Return [x, y] of the center of cell containing provided text 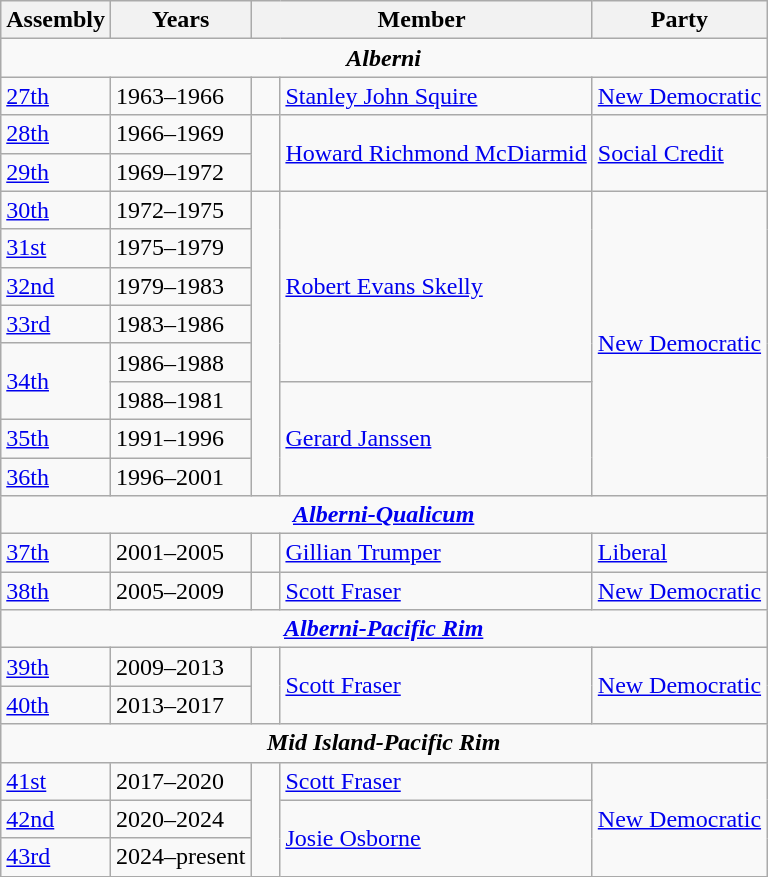
37th [56, 553]
Mid Island-Pacific Rim [384, 743]
Liberal [679, 553]
Member [422, 20]
2013–2017 [180, 705]
36th [56, 477]
2009–2013 [180, 667]
28th [56, 134]
Josie Osborne [436, 838]
1996–2001 [180, 477]
2024–present [180, 857]
Robert Evans Skelly [436, 286]
43rd [56, 857]
1972–1975 [180, 210]
1975–1979 [180, 248]
34th [56, 381]
1966–1969 [180, 134]
2020–2024 [180, 819]
2001–2005 [180, 553]
40th [56, 705]
1969–1972 [180, 172]
33rd [56, 324]
35th [56, 438]
1979–1983 [180, 286]
Alberni [384, 58]
42nd [56, 819]
2017–2020 [180, 781]
1963–1966 [180, 96]
Gillian Trumper [436, 553]
41st [56, 781]
Assembly [56, 20]
29th [56, 172]
Years [180, 20]
1983–1986 [180, 324]
Party [679, 20]
1986–1988 [180, 362]
31st [56, 248]
Gerard Janssen [436, 438]
Stanley John Squire [436, 96]
32nd [56, 286]
38th [56, 591]
1991–1996 [180, 438]
39th [56, 667]
27th [56, 96]
Alberni-Qualicum [384, 515]
30th [56, 210]
1988–1981 [180, 400]
Howard Richmond McDiarmid [436, 153]
Social Credit [679, 153]
Alberni-Pacific Rim [384, 629]
2005–2009 [180, 591]
